Capture the cell that displays the provided text and extract its (x, y) central coordinate. 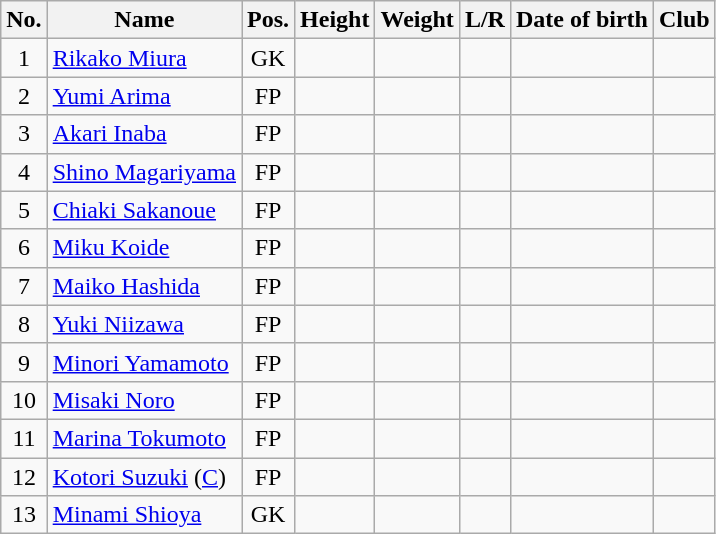
Name (144, 20)
L/R (484, 20)
Weight (417, 20)
Shino Magariyama (144, 172)
6 (24, 248)
Yumi Arima (144, 96)
Miku Koide (144, 248)
5 (24, 210)
Height (335, 20)
1 (24, 58)
3 (24, 134)
Minori Yamamoto (144, 362)
Minami Shioya (144, 515)
Akari Inaba (144, 134)
Pos. (268, 20)
10 (24, 400)
Kotori Suzuki (C) (144, 477)
No. (24, 20)
2 (24, 96)
Chiaki Sakanoue (144, 210)
Club (684, 20)
11 (24, 438)
Rikako Miura (144, 58)
9 (24, 362)
12 (24, 477)
Marina Tokumoto (144, 438)
13 (24, 515)
Date of birth (582, 20)
7 (24, 286)
Yuki Niizawa (144, 324)
8 (24, 324)
4 (24, 172)
Misaki Noro (144, 400)
Maiko Hashida (144, 286)
